Search for the cell housing the specified text and yield its (x, y) center coordinate. 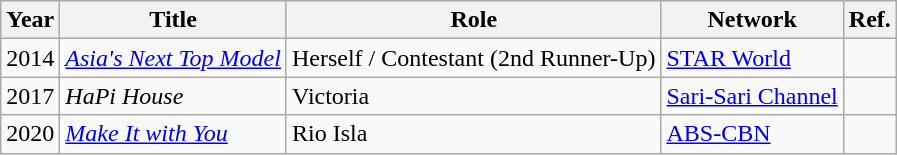
Ref. (870, 20)
Rio Isla (474, 134)
STAR World (752, 58)
Victoria (474, 96)
2017 (30, 96)
2014 (30, 58)
Make It with You (174, 134)
ABS-CBN (752, 134)
Herself / Contestant (2nd Runner-Up) (474, 58)
Title (174, 20)
Asia's Next Top Model (174, 58)
HaPi House (174, 96)
Year (30, 20)
Network (752, 20)
2020 (30, 134)
Role (474, 20)
Sari-Sari Channel (752, 96)
